Find where the given text appears and provide that cell's center as (x, y) coordinate. 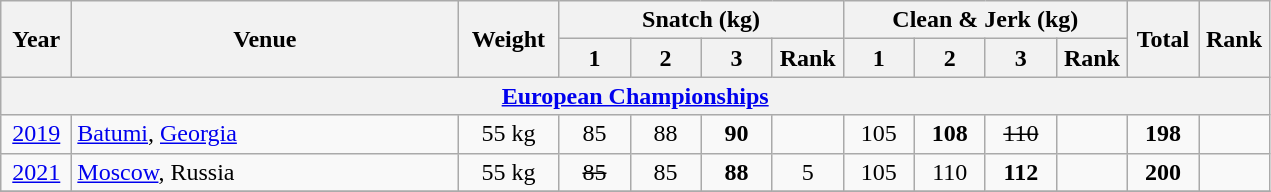
Weight (508, 39)
Moscow, Russia (265, 172)
Year (36, 39)
108 (950, 134)
112 (1020, 172)
2021 (36, 172)
Snatch (kg) (701, 20)
Total (1162, 39)
5 (808, 172)
2019 (36, 134)
198 (1162, 134)
Clean & Jerk (kg) (985, 20)
90 (736, 134)
200 (1162, 172)
Venue (265, 39)
Batumi, Georgia (265, 134)
European Championships (636, 96)
